Scan for the cell matching the given text and deliver its [X, Y] coordinate at center. 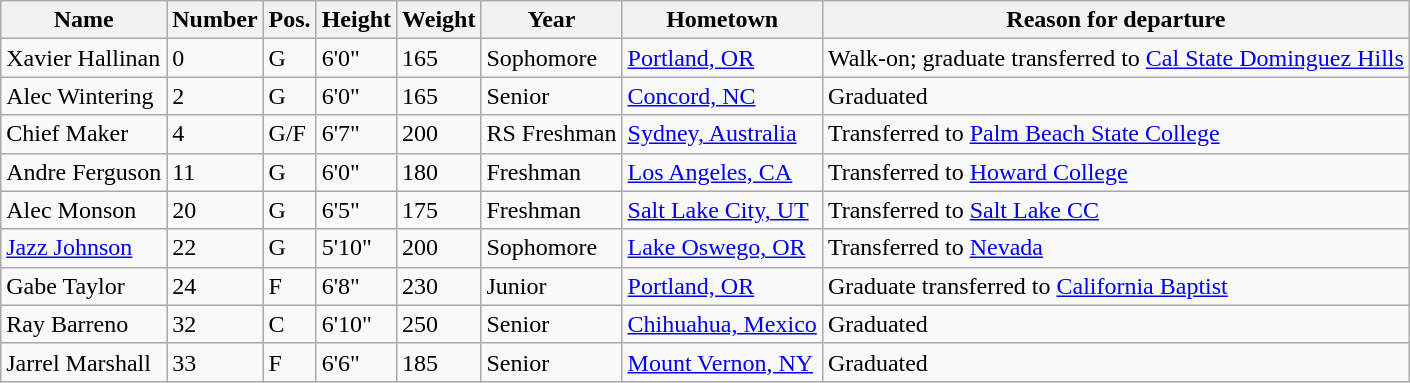
180 [439, 172]
24 [215, 286]
Transferred to Howard College [1116, 172]
2 [215, 96]
22 [215, 248]
4 [215, 134]
Reason for departure [1116, 20]
Height [356, 20]
Weight [439, 20]
Sydney, Australia [722, 134]
Year [552, 20]
Transferred to Palm Beach State College [1116, 134]
Gabe Taylor [84, 286]
250 [439, 324]
Jazz Johnson [84, 248]
G/F [290, 134]
Andre Ferguson [84, 172]
Chihuahua, Mexico [722, 324]
20 [215, 210]
6'5" [356, 210]
Xavier Hallinan [84, 58]
Name [84, 20]
Salt Lake City, UT [722, 210]
Hometown [722, 20]
Chief Maker [84, 134]
32 [215, 324]
Junior [552, 286]
Lake Oswego, OR [722, 248]
33 [215, 362]
5'10" [356, 248]
Graduate transferred to California Baptist [1116, 286]
RS Freshman [552, 134]
Number [215, 20]
230 [439, 286]
Transferred to Salt Lake CC [1116, 210]
Pos. [290, 20]
Jarrel Marshall [84, 362]
Alec Wintering [84, 96]
175 [439, 210]
11 [215, 172]
6'8" [356, 286]
Mount Vernon, NY [722, 362]
185 [439, 362]
6'10" [356, 324]
Concord, NC [722, 96]
Los Angeles, CA [722, 172]
Transferred to Nevada [1116, 248]
Alec Monson [84, 210]
Walk-on; graduate transferred to Cal State Dominguez Hills [1116, 58]
0 [215, 58]
6'6" [356, 362]
Ray Barreno [84, 324]
6'7" [356, 134]
C [290, 324]
